Identify which cell holds the provided text, then report its (x, y) central coordinate. 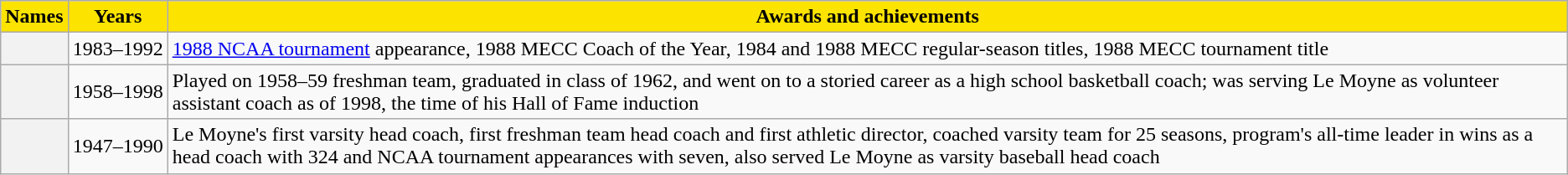
Names (34, 17)
1958–1998 (117, 92)
1947–1990 (117, 146)
1983–1992 (117, 49)
1988 NCAA tournament appearance, 1988 MECC Coach of the Year, 1984 and 1988 MECC regular-season titles, 1988 MECC tournament title (868, 49)
Years (117, 17)
Awards and achievements (868, 17)
